Search for the cell housing the specified text and yield its (X, Y) center coordinate. 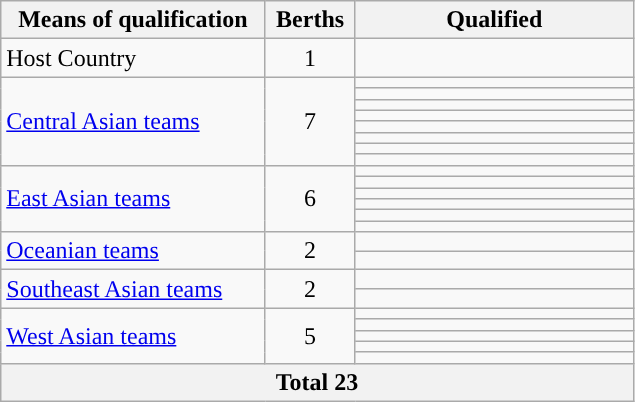
Southeast Asian teams (133, 289)
Central Asian teams (133, 121)
Berths (310, 20)
1 (310, 58)
Host Country (133, 58)
7 (310, 121)
Total 23 (318, 382)
5 (310, 336)
East Asian teams (133, 198)
West Asian teams (133, 336)
Qualified (494, 20)
Oceanian teams (133, 251)
6 (310, 198)
Means of qualification (133, 20)
